Locate the cell with the specified text and output its (x, y) center coordinate. 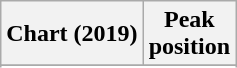
Chart (2019) (72, 34)
Peakposition (189, 34)
